Find where the given text appears and provide that cell's center as (x, y) coordinate. 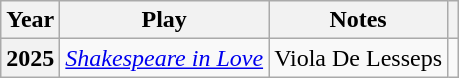
Year (30, 20)
Notes (358, 20)
Viola De Lesseps (358, 58)
Shakespeare in Love (164, 58)
Play (164, 20)
2025 (30, 58)
